From the cell containing the given text, extract its center point as [x, y] coordinate. 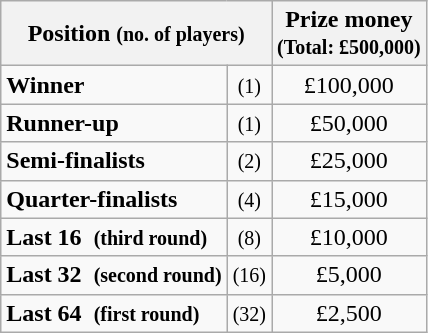
Semi-finalists [114, 161]
(2) [249, 161]
£25,000 [350, 161]
Winner [114, 85]
(16) [249, 275]
Last 64 (first round) [114, 313]
£2,500 [350, 313]
(32) [249, 313]
£10,000 [350, 237]
£100,000 [350, 85]
Runner-up [114, 123]
£15,000 [350, 199]
£5,000 [350, 275]
Prize money(Total: £500,000) [350, 34]
Quarter-finalists [114, 199]
(8) [249, 237]
£50,000 [350, 123]
(4) [249, 199]
Last 32 (second round) [114, 275]
Last 16 (third round) [114, 237]
Position (no. of players) [136, 34]
